Detect which cell encompasses the target text, then output its [X, Y] center coordinate. 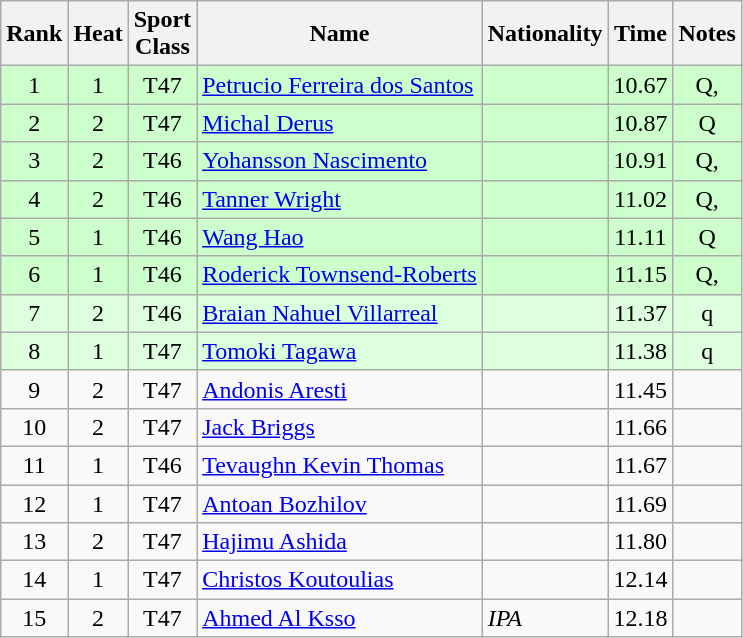
12 [34, 503]
13 [34, 542]
Tanner Wright [340, 199]
11.45 [640, 389]
14 [34, 580]
SportClass [162, 34]
10.87 [640, 123]
Michal Derus [340, 123]
15 [34, 618]
11.02 [640, 199]
4 [34, 199]
Name [340, 34]
Tomoki Tagawa [340, 351]
10.91 [640, 161]
5 [34, 237]
Jack Briggs [340, 427]
Antoan Bozhilov [340, 503]
11.38 [640, 351]
10.67 [640, 85]
Wang Hao [340, 237]
3 [34, 161]
12.14 [640, 580]
11.37 [640, 313]
11 [34, 465]
11.11 [640, 237]
6 [34, 275]
Hajimu Ashida [340, 542]
Time [640, 34]
10 [34, 427]
9 [34, 389]
Yohansson Nascimento [340, 161]
Christos Koutoulias [340, 580]
Nationality [545, 34]
Roderick Townsend-Roberts [340, 275]
Notes [707, 34]
11.15 [640, 275]
Rank [34, 34]
Andonis Aresti [340, 389]
8 [34, 351]
Heat [98, 34]
11.80 [640, 542]
7 [34, 313]
Tevaughn Kevin Thomas [340, 465]
12.18 [640, 618]
11.67 [640, 465]
Braian Nahuel Villarreal [340, 313]
11.66 [640, 427]
Petrucio Ferreira dos Santos [340, 85]
11.69 [640, 503]
Ahmed Al Ksso [340, 618]
IPA [545, 618]
